Determine the (X, Y) coordinate at the center of the cell enclosing the given text.  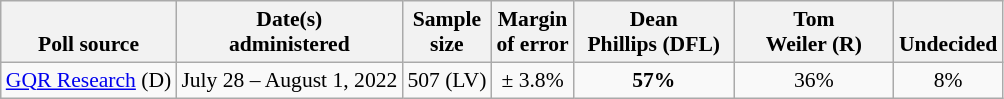
Date(s)administered (289, 32)
GQR Research (D) (89, 80)
TomWeiler (R) (814, 32)
36% (814, 80)
July 28 – August 1, 2022 (289, 80)
57% (654, 80)
Undecided (948, 32)
507 (LV) (446, 80)
8% (948, 80)
Marginof error (532, 32)
DeanPhillips (DFL) (654, 32)
± 3.8% (532, 80)
Samplesize (446, 32)
Poll source (89, 32)
